Pinpoint the cell where the given text exists, returning its [X, Y] midpoint coordinate. 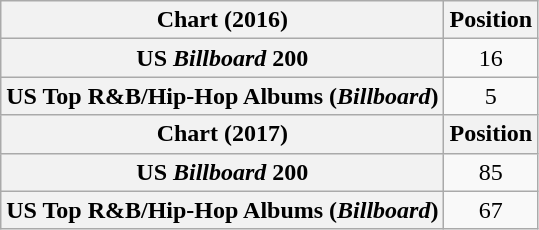
67 [491, 210]
Chart (2017) [222, 134]
5 [491, 96]
16 [491, 58]
Chart (2016) [222, 20]
85 [491, 172]
